Extract the [X, Y] coordinate from the center of the cell holding the provided text.  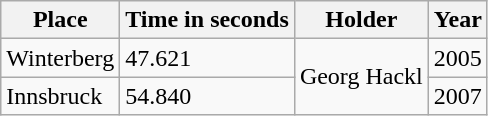
Georg Hackl [361, 77]
Time in seconds [208, 20]
2005 [458, 58]
Winterberg [60, 58]
Year [458, 20]
Holder [361, 20]
Place [60, 20]
Innsbruck [60, 96]
54.840 [208, 96]
2007 [458, 96]
47.621 [208, 58]
